Search for the cell housing the specified text and yield its [x, y] center coordinate. 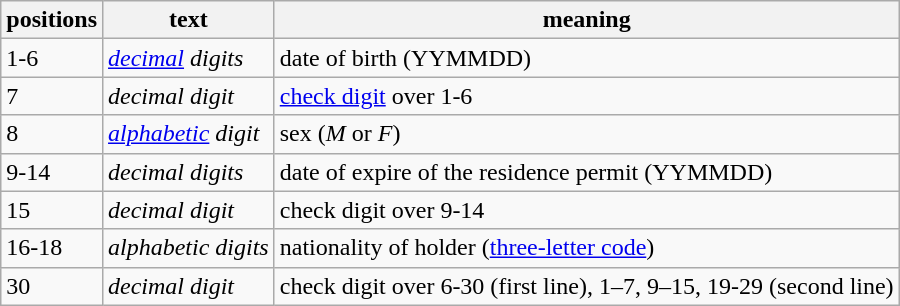
check digit over 1-6 [586, 96]
8 [52, 134]
1-6 [52, 58]
positions [52, 20]
alphabetic digits [189, 248]
meaning [586, 20]
alphabetic digit [189, 134]
date of birth (YYMMDD) [586, 58]
check digit over 9-14 [586, 210]
9-14 [52, 172]
date of expire of the residence permit (YYMMDD) [586, 172]
check digit over 6-30 (first line), 1–7, 9–15, 19-29 (second line) [586, 286]
nationality of holder (three-letter code) [586, 248]
text [189, 20]
7 [52, 96]
sex (M or F) [586, 134]
16-18 [52, 248]
30 [52, 286]
15 [52, 210]
